Detect which cell encompasses the target text, then output its (x, y) center coordinate. 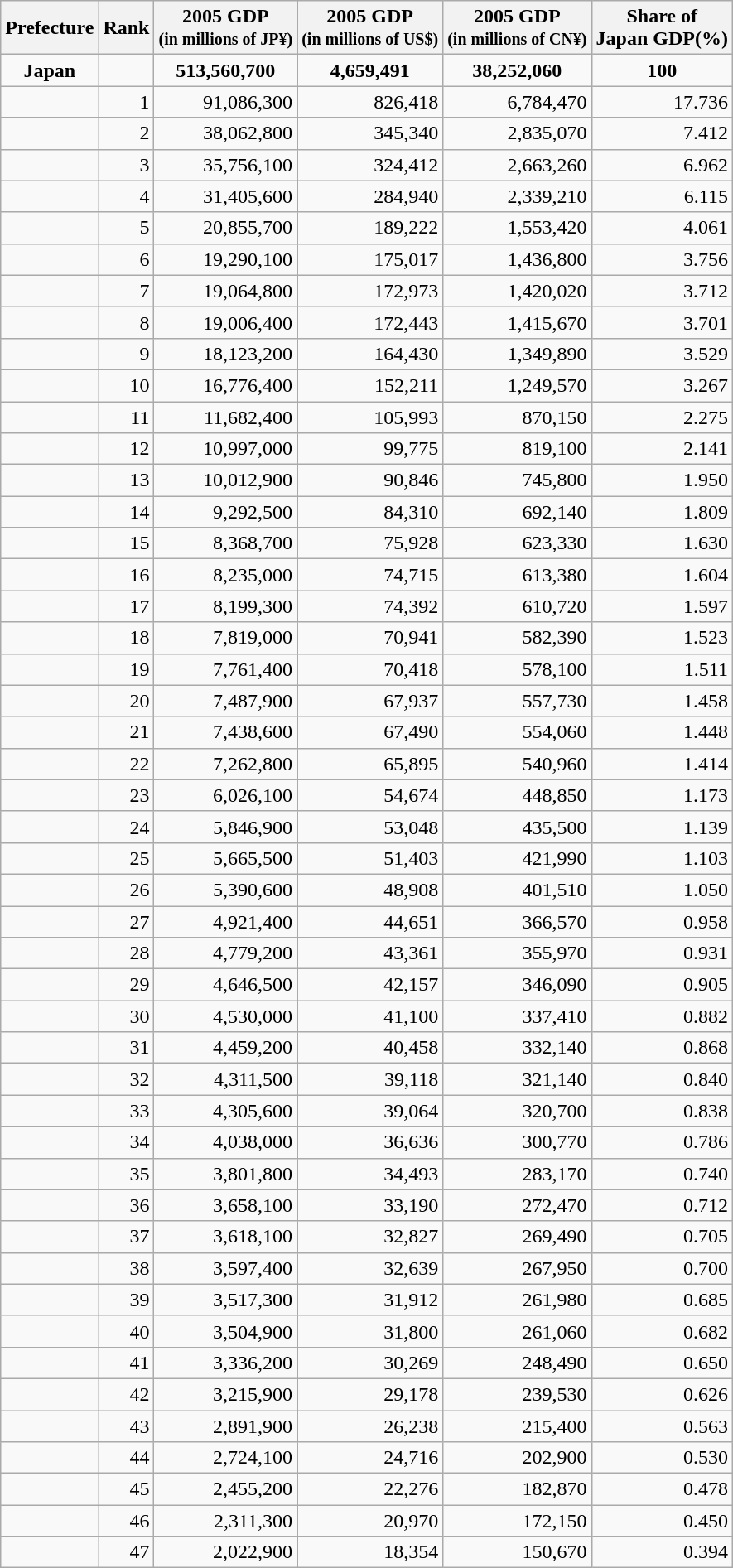
355,970 (517, 953)
16 (126, 575)
1.597 (662, 606)
1.523 (662, 638)
2005 GDP (in millions of CN¥) (517, 28)
7.412 (662, 133)
Japan (50, 70)
13 (126, 480)
39 (126, 1300)
435,500 (517, 827)
47 (126, 1552)
9,292,500 (225, 512)
7,438,600 (225, 732)
3,517,300 (225, 1300)
321,140 (517, 1079)
320,700 (517, 1111)
215,400 (517, 1426)
1.139 (662, 827)
172,973 (370, 291)
14 (126, 512)
870,150 (517, 417)
35,756,100 (225, 165)
8,199,300 (225, 606)
261,980 (517, 1300)
7,487,900 (225, 701)
31,405,600 (225, 196)
3.701 (662, 322)
20,855,700 (225, 228)
0.882 (662, 1016)
48,908 (370, 890)
29,178 (370, 1394)
172,150 (517, 1521)
91,086,300 (225, 102)
22,276 (370, 1489)
10 (126, 385)
10,012,900 (225, 480)
164,430 (370, 354)
332,140 (517, 1048)
21 (126, 732)
150,670 (517, 1552)
6,026,100 (225, 795)
1,420,020 (517, 291)
4,921,400 (225, 922)
7,262,800 (225, 764)
1,349,890 (517, 354)
24,716 (370, 1458)
0.563 (662, 1426)
7 (126, 291)
17.736 (662, 102)
1.809 (662, 512)
175,017 (370, 259)
44,651 (370, 922)
554,060 (517, 732)
272,470 (517, 1205)
32,827 (370, 1237)
7,761,400 (225, 669)
2,663,260 (517, 165)
2,835,070 (517, 133)
0.682 (662, 1331)
366,570 (517, 922)
300,770 (517, 1142)
0.685 (662, 1300)
2,724,100 (225, 1458)
7,819,000 (225, 638)
31,800 (370, 1331)
11,682,400 (225, 417)
70,941 (370, 638)
3,801,800 (225, 1174)
100 (662, 70)
31 (126, 1048)
172,443 (370, 322)
0.450 (662, 1521)
20,970 (370, 1521)
284,940 (370, 196)
19,290,100 (225, 259)
44 (126, 1458)
19 (126, 669)
39,064 (370, 1111)
74,392 (370, 606)
12 (126, 449)
46 (126, 1521)
105,993 (370, 417)
1.103 (662, 858)
38,252,060 (517, 70)
3,618,100 (225, 1237)
26 (126, 890)
1.458 (662, 701)
5,665,500 (225, 858)
3,597,400 (225, 1268)
1,415,670 (517, 322)
27 (126, 922)
269,490 (517, 1237)
557,730 (517, 701)
1.448 (662, 732)
0.840 (662, 1079)
2,022,900 (225, 1552)
3,336,200 (225, 1363)
2,311,300 (225, 1521)
1,436,800 (517, 259)
267,950 (517, 1268)
8,235,000 (225, 575)
65,895 (370, 764)
202,900 (517, 1458)
16,776,400 (225, 385)
2 (126, 133)
578,100 (517, 669)
189,222 (370, 228)
3.267 (662, 385)
826,418 (370, 102)
2.275 (662, 417)
1 (126, 102)
67,490 (370, 732)
1.511 (662, 669)
0.868 (662, 1048)
613,380 (517, 575)
20 (126, 701)
248,490 (517, 1363)
8,368,700 (225, 543)
45 (126, 1489)
70,418 (370, 669)
2,339,210 (517, 196)
38,062,800 (225, 133)
324,412 (370, 165)
3,658,100 (225, 1205)
239,530 (517, 1394)
1.414 (662, 764)
36 (126, 1205)
37 (126, 1237)
0.394 (662, 1552)
0.786 (662, 1142)
99,775 (370, 449)
2,455,200 (225, 1489)
401,510 (517, 890)
43 (126, 1426)
18,354 (370, 1552)
6,784,470 (517, 102)
1.630 (662, 543)
10,997,000 (225, 449)
1.050 (662, 890)
28 (126, 953)
4,779,200 (225, 953)
6 (126, 259)
41,100 (370, 1016)
1,249,570 (517, 385)
623,330 (517, 543)
819,100 (517, 449)
4,038,000 (225, 1142)
84,310 (370, 512)
346,090 (517, 985)
53,048 (370, 827)
6.115 (662, 196)
17 (126, 606)
0.838 (662, 1111)
19,006,400 (225, 322)
0.905 (662, 985)
24 (126, 827)
29 (126, 985)
40,458 (370, 1048)
Rank (126, 28)
582,390 (517, 638)
3 (126, 165)
0.478 (662, 1489)
30,269 (370, 1363)
3.529 (662, 354)
75,928 (370, 543)
3,215,900 (225, 1394)
36,636 (370, 1142)
25 (126, 858)
283,170 (517, 1174)
0.931 (662, 953)
0.712 (662, 1205)
18,123,200 (225, 354)
41 (126, 1363)
1.950 (662, 480)
152,211 (370, 385)
421,990 (517, 858)
610,720 (517, 606)
34 (126, 1142)
6.962 (662, 165)
3.756 (662, 259)
42 (126, 1394)
5,390,600 (225, 890)
39,118 (370, 1079)
32,639 (370, 1268)
18 (126, 638)
5 (126, 228)
0.958 (662, 922)
337,410 (517, 1016)
3,504,900 (225, 1331)
42,157 (370, 985)
40 (126, 1331)
2,891,900 (225, 1426)
33,190 (370, 1205)
23 (126, 795)
0.740 (662, 1174)
0.705 (662, 1237)
745,800 (517, 480)
Share of Japan GDP(%) (662, 28)
0.530 (662, 1458)
54,674 (370, 795)
32 (126, 1079)
3.712 (662, 291)
182,870 (517, 1489)
4,459,200 (225, 1048)
Prefecture (50, 28)
4,659,491 (370, 70)
1.604 (662, 575)
448,850 (517, 795)
26,238 (370, 1426)
4,646,500 (225, 985)
9 (126, 354)
38 (126, 1268)
345,340 (370, 133)
2005 GDP (in millions of JP¥) (225, 28)
0.626 (662, 1394)
19,064,800 (225, 291)
4 (126, 196)
2.141 (662, 449)
8 (126, 322)
90,846 (370, 480)
22 (126, 764)
540,960 (517, 764)
43,361 (370, 953)
1,553,420 (517, 228)
261,060 (517, 1331)
33 (126, 1111)
4,305,600 (225, 1111)
35 (126, 1174)
4.061 (662, 228)
34,493 (370, 1174)
15 (126, 543)
4,530,000 (225, 1016)
4,311,500 (225, 1079)
692,140 (517, 512)
513,560,700 (225, 70)
0.650 (662, 1363)
0.700 (662, 1268)
31,912 (370, 1300)
67,937 (370, 701)
51,403 (370, 858)
74,715 (370, 575)
5,846,900 (225, 827)
30 (126, 1016)
1.173 (662, 795)
2005 GDP (in millions of US$) (370, 28)
11 (126, 417)
